Return the (X, Y) coordinate for the center point of the cell that contains the specified text.  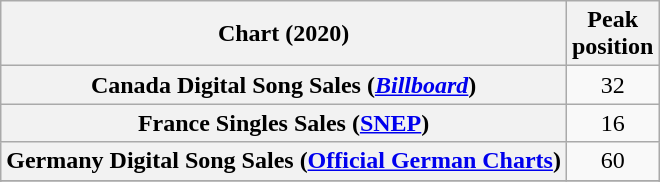
Canada Digital Song Sales (Billboard) (284, 85)
Germany Digital Song Sales (Official German Charts) (284, 161)
France Singles Sales (SNEP) (284, 123)
16 (612, 123)
32 (612, 85)
60 (612, 161)
Peakposition (612, 34)
Chart (2020) (284, 34)
